Pinpoint the cell where the given text exists, returning its (x, y) midpoint coordinate. 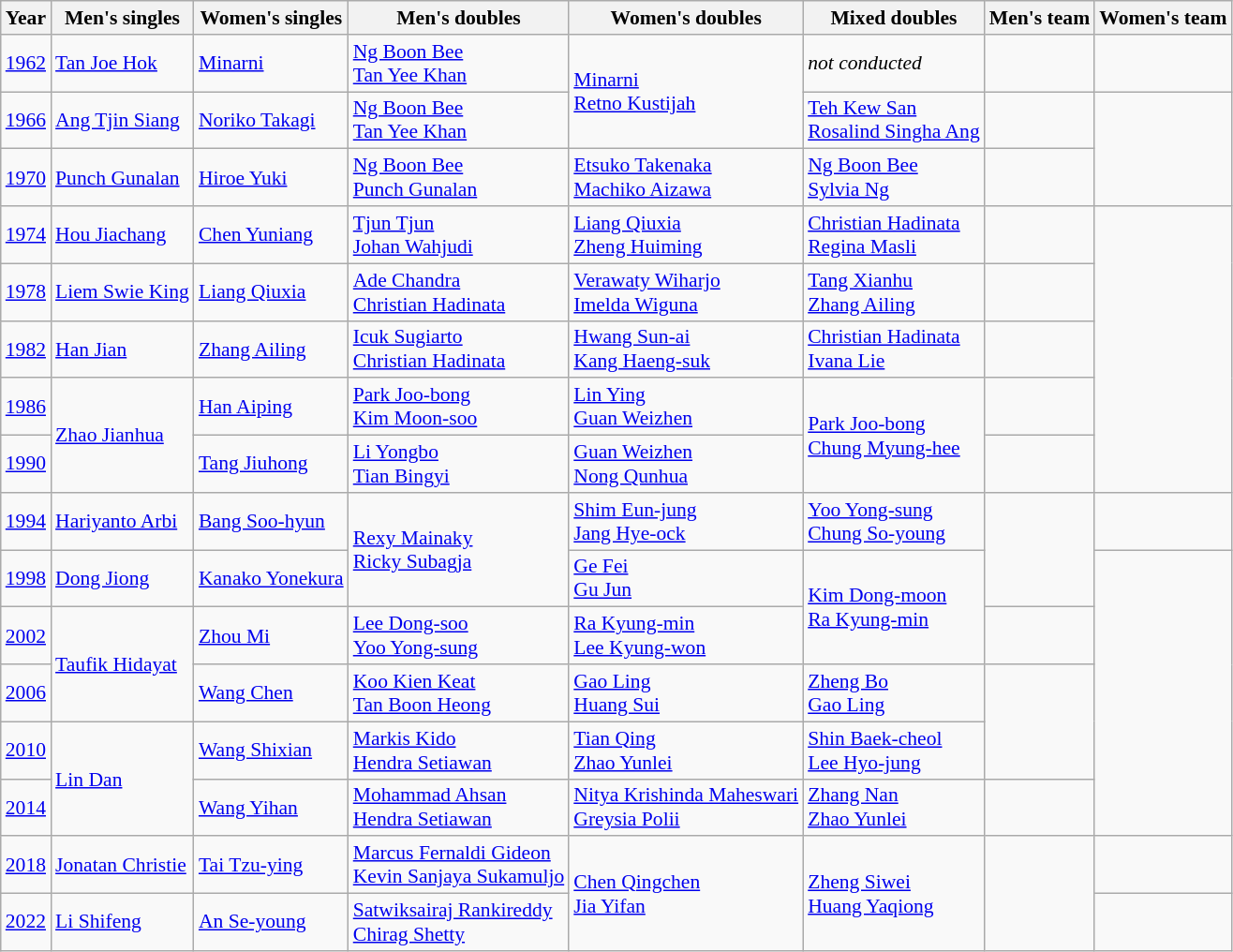
Minarni (272, 64)
Verawaty Wiharjo Imelda Wiguna (686, 292)
Han Aiping (272, 407)
Rexy Mainaky Ricky Subagja (459, 550)
Zhao Jianhua (122, 436)
Punch Gunalan (122, 178)
1966 (26, 120)
Hariyanto Arbi (122, 521)
Ang Tjin Siang (122, 120)
Li Shifeng (122, 922)
Jonatan Christie (122, 866)
2014 (26, 808)
Zhang Nan Zhao Yunlei (894, 808)
Kim Dong-moon Ra Kyung-min (894, 607)
Tan Joe Hok (122, 64)
1998 (26, 579)
Wang Yihan (272, 808)
Mohammad Ahsan Hendra Setiawan (459, 808)
Hou Jiachang (122, 234)
2018 (26, 866)
Ng Boon Bee Punch Gunalan (459, 178)
Bang Soo-hyun (272, 521)
Men's singles (122, 18)
Icuk Sugiarto Christian Hadinata (459, 349)
Chen Qingchen Jia Yifan (686, 894)
Lin Dan (122, 779)
Dong Jiong (122, 579)
1990 (26, 465)
Chen Yuniang (272, 234)
Gao Ling Huang Sui (686, 693)
not conducted (894, 64)
1970 (26, 178)
Women's doubles (686, 18)
Li Yongbo Tian Bingyi (459, 465)
2006 (26, 693)
Christian Hadinata Regina Masli (894, 234)
Shim Eun-jung Jang Hye-ock (686, 521)
Ade Chandra Christian Hadinata (459, 292)
Shin Baek-cheol Lee Hyo-jung (894, 750)
Nitya Krishinda Maheswari Greysia Polii (686, 808)
Etsuko Takenaka Machiko Aizawa (686, 178)
Ng Boon Bee Sylvia Ng (894, 178)
Women's team (1163, 18)
Ge Fei Gu Jun (686, 579)
Tang Jiuhong (272, 465)
Koo Kien Keat Tan Boon Heong (459, 693)
1978 (26, 292)
Park Joo-bong Chung Myung-hee (894, 436)
Liang Qiuxia Zheng Huiming (686, 234)
Hiroe Yuki (272, 178)
Men's doubles (459, 18)
Tjun Tjun Johan Wahjudi (459, 234)
Mixed doubles (894, 18)
Zhou Mi (272, 635)
Zheng Bo Gao Ling (894, 693)
Noriko Takagi (272, 120)
Tang Xianhu Zhang Ailing (894, 292)
1994 (26, 521)
Wang Shixian (272, 750)
2022 (26, 922)
Zheng Siwei Huang Yaqiong (894, 894)
Ra Kyung-min Lee Kyung-won (686, 635)
Minarni Retno Kustijah (686, 92)
Markis Kido Hendra Setiawan (459, 750)
Hwang Sun-ai Kang Haeng-suk (686, 349)
Tian Qing Zhao Yunlei (686, 750)
1974 (26, 234)
1986 (26, 407)
Kanako Yonekura (272, 579)
Han Jian (122, 349)
Liem Swie King (122, 292)
Teh Kew San Rosalind Singha Ang (894, 120)
Zhang Ailing (272, 349)
Yoo Yong-sung Chung So-young (894, 521)
Liang Qiuxia (272, 292)
Wang Chen (272, 693)
Christian Hadinata Ivana Lie (894, 349)
Year (26, 18)
1962 (26, 64)
An Se-young (272, 922)
Guan Weizhen Nong Qunhua (686, 465)
2002 (26, 635)
Men's team (1040, 18)
2010 (26, 750)
Women's singles (272, 18)
Tai Tzu-ying (272, 866)
Park Joo-bong Kim Moon-soo (459, 407)
Satwiksairaj Rankireddy Chirag Shetty (459, 922)
Marcus Fernaldi Gideon Kevin Sanjaya Sukamuljo (459, 866)
Lin Ying Guan Weizhen (686, 407)
Taufik Hidayat (122, 664)
1982 (26, 349)
Lee Dong-soo Yoo Yong-sung (459, 635)
